Search for the cell housing the specified text and yield its [x, y] center coordinate. 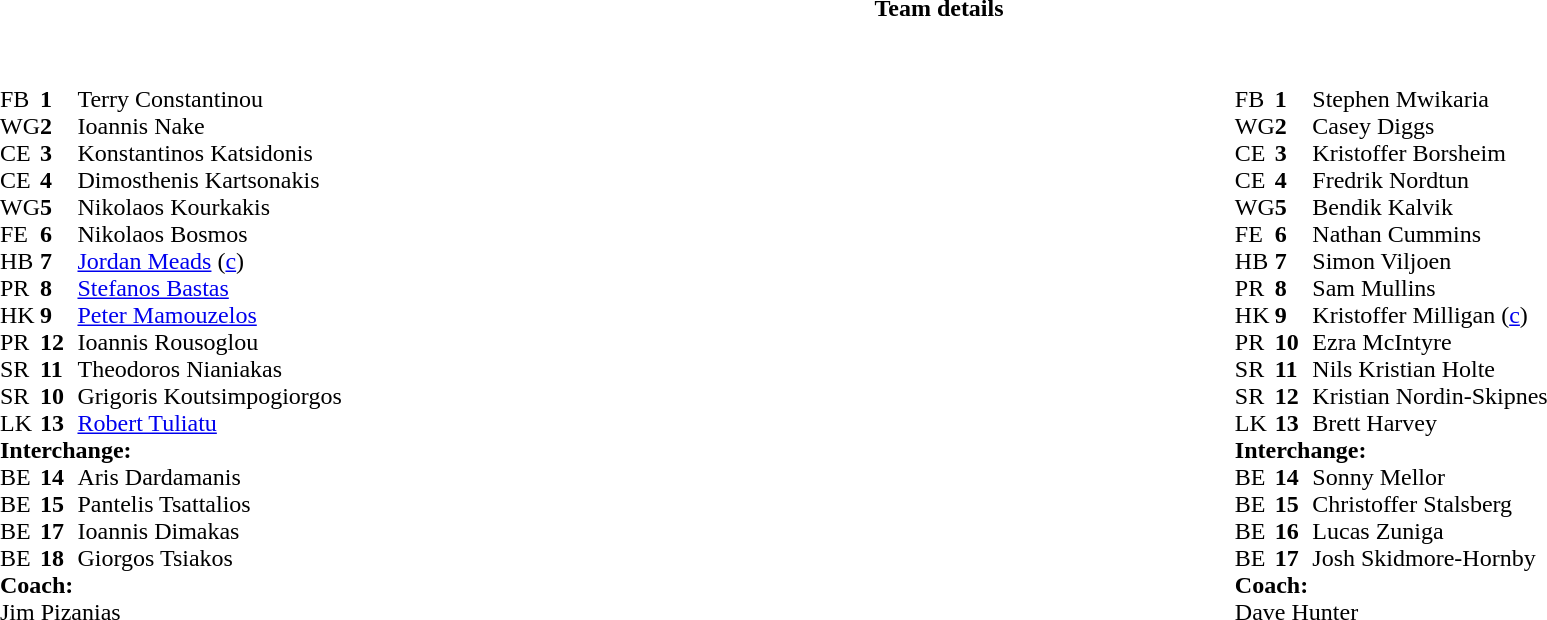
Nils Kristian Holte [1430, 370]
Ioannis Dimakas [209, 532]
Terry Constantinou [209, 100]
Christoffer Stalsberg [1430, 504]
Sonny Mellor [1430, 478]
Ioannis Rousoglou [209, 342]
Ezra McIntyre [1430, 342]
Grigoris Koutsimpogiorgos [209, 396]
Coach: [171, 586]
Stefanos Bastas [209, 288]
Interchange: [171, 450]
16 [1294, 532]
Peter Mamouzelos [209, 316]
18 [59, 558]
Brett Harvey [1430, 424]
Ioannis Nake [209, 126]
Pantelis Tsattalios [209, 504]
Nikolaos Kourkakis [209, 208]
Kristoffer Milligan (c) [1430, 316]
Kristian Nordin-Skipnes [1430, 396]
Giorgos Tsiakos [209, 558]
Simon Viljoen [1430, 262]
Stephen Mwikaria [1430, 100]
Nikolaos Bosmos [209, 234]
Lucas Zuniga [1430, 532]
Robert Tuliatu [209, 424]
Theodoros Nianiakas [209, 370]
Aris Dardamanis [209, 478]
Sam Mullins [1430, 288]
Josh Skidmore-Hornby [1430, 558]
Jordan Meads (c) [209, 262]
Kristoffer Borsheim [1430, 154]
Fredrik Nordtun [1430, 180]
Bendik Kalvik [1430, 208]
Casey Diggs [1430, 126]
Nathan Cummins [1430, 234]
Konstantinos Katsidonis [209, 154]
Dimosthenis Kartsonakis [209, 180]
